From the cell containing the given text, extract its center point as [X, Y] coordinate. 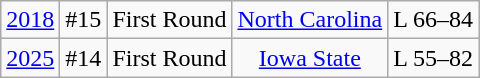
#15 [84, 20]
L 66–84 [434, 20]
#14 [84, 58]
2025 [30, 58]
North Carolina [310, 20]
2018 [30, 20]
L 55–82 [434, 58]
Iowa State [310, 58]
